Extract the (x, y) coordinate from the center of the cell holding the provided text.  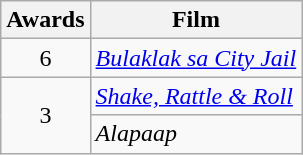
6 (46, 58)
Bulaklak sa City Jail (196, 58)
Shake, Rattle & Roll (196, 96)
Film (196, 20)
3 (46, 115)
Awards (46, 20)
Alapaap (196, 134)
